Extract the (X, Y) coordinate from the center of the cell holding the provided text.  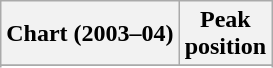
Peakposition (225, 34)
Chart (2003–04) (90, 34)
